Output the (X, Y) coordinate of the center of the cell containing the given text.  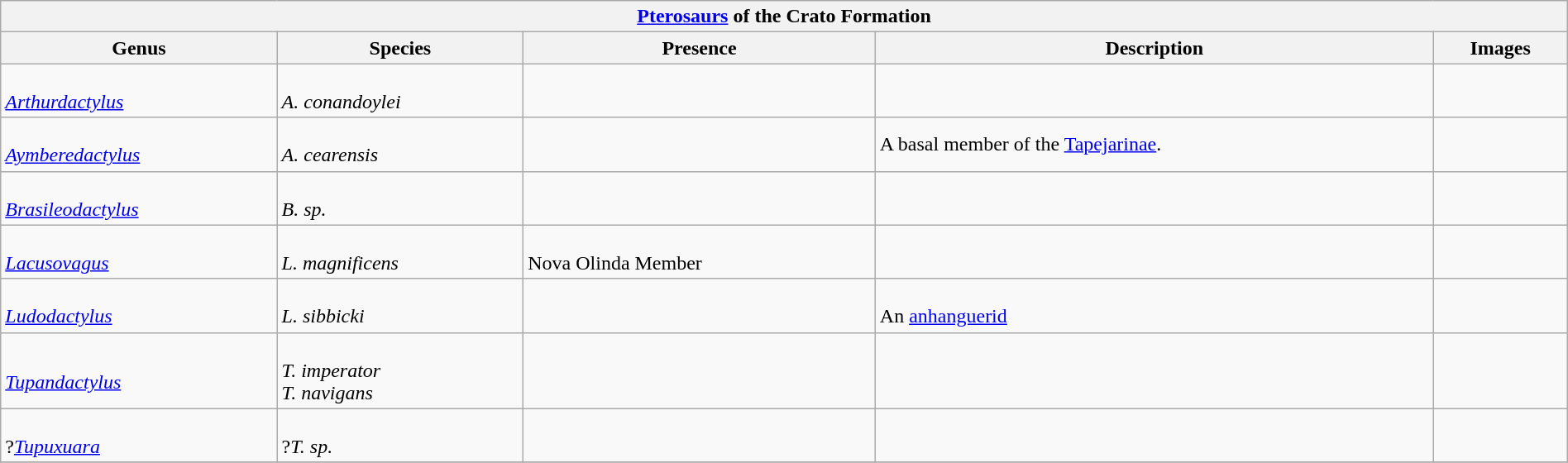
Aymberedactylus (139, 144)
A. cearensis (400, 144)
Species (400, 48)
Nova Olinda Member (700, 251)
Presence (700, 48)
Lacusovagus (139, 251)
Description (1154, 48)
Images (1500, 48)
B. sp. (400, 198)
Brasileodactylus (139, 198)
Arthurdactylus (139, 91)
Pterosaurs of the Crato Formation (784, 17)
L. sibbicki (400, 306)
L. magnificens (400, 251)
A basal member of the Tapejarinae. (1154, 144)
T. imperator T. navigans (400, 370)
An anhanguerid (1154, 306)
A. conandoylei (400, 91)
Genus (139, 48)
?T. sp. (400, 435)
Ludodactylus (139, 306)
Tupandactylus (139, 370)
?Tupuxuara (139, 435)
